Find where the given text appears and provide that cell's center as (X, Y) coordinate. 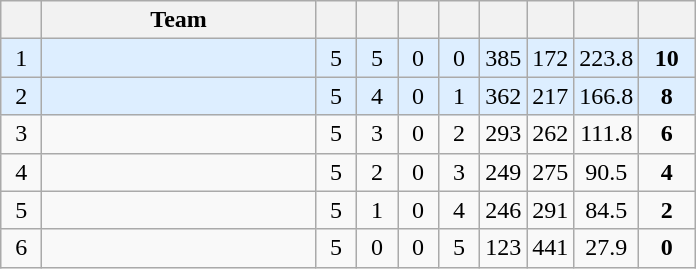
166.8 (606, 96)
8 (667, 96)
123 (504, 248)
217 (550, 96)
249 (504, 172)
90.5 (606, 172)
Team (179, 20)
362 (504, 96)
10 (667, 58)
246 (504, 210)
111.8 (606, 134)
84.5 (606, 210)
441 (550, 248)
385 (504, 58)
172 (550, 58)
275 (550, 172)
291 (550, 210)
262 (550, 134)
223.8 (606, 58)
27.9 (606, 248)
293 (504, 134)
